Pinpoint the cell where the given text exists, returning its [X, Y] midpoint coordinate. 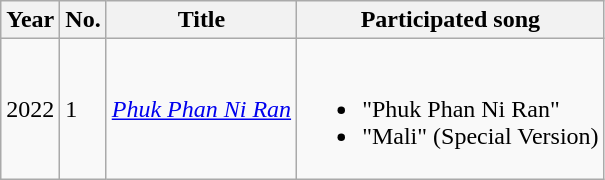
2022 [30, 109]
Phuk Phan Ni Ran [201, 109]
Year [30, 20]
No. [83, 20]
Participated song [451, 20]
1 [83, 109]
"Phuk Phan Ni Ran""Mali" (Special Version) [451, 109]
Title [201, 20]
